From the cell containing the given text, extract its center point as (X, Y) coordinate. 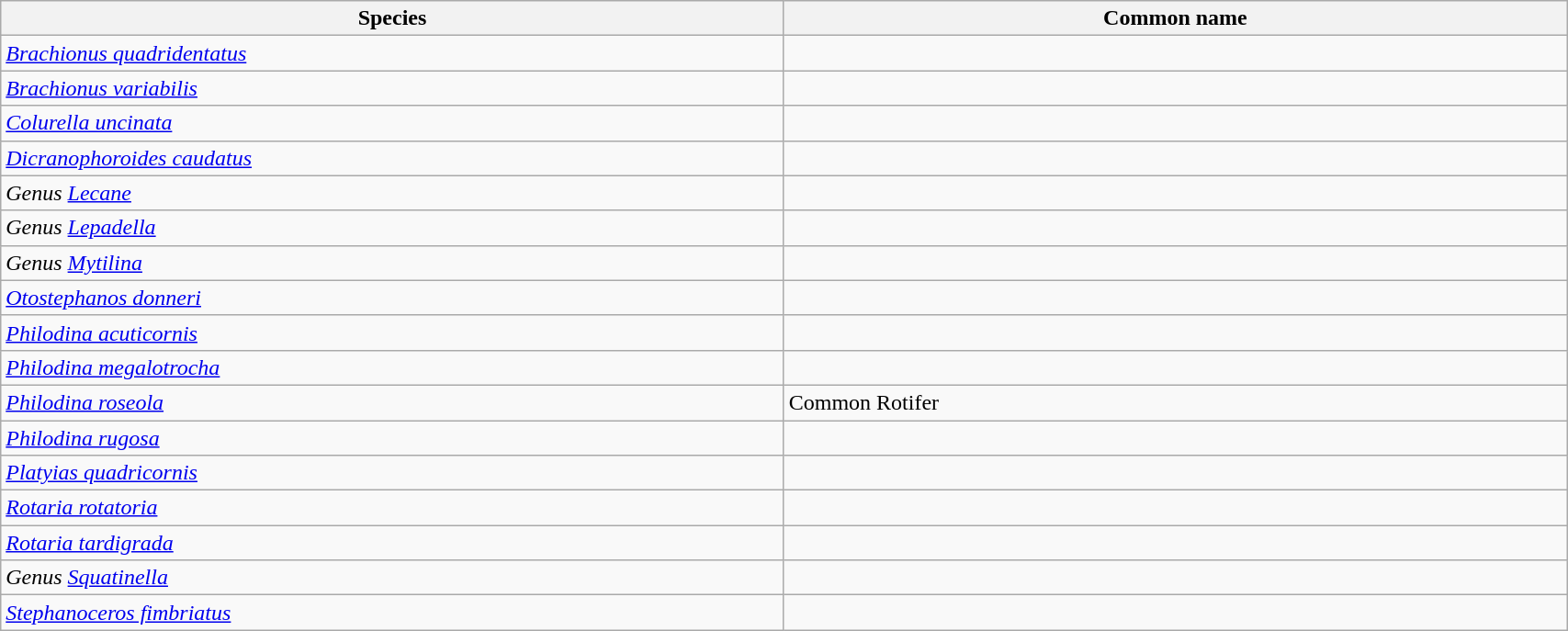
Common name (1175, 18)
Otostephanos donneri (392, 298)
Philodina acuticornis (392, 332)
Genus Mytilina (392, 263)
Brachionus quadridentatus (392, 53)
Colurella uncinata (392, 123)
Philodina megalotrocha (392, 367)
Dicranophoroides caudatus (392, 158)
Philodina rugosa (392, 438)
Genus Squatinella (392, 578)
Genus Lecane (392, 193)
Genus Lepadella (392, 228)
Stephanoceros fimbriatus (392, 613)
Species (392, 18)
Rotaria tardigrada (392, 543)
Rotaria rotatoria (392, 508)
Common Rotifer (1175, 402)
Platyias quadricornis (392, 473)
Brachionus variabilis (392, 88)
Philodina roseola (392, 402)
